From the cell containing the given text, extract its center point as (x, y) coordinate. 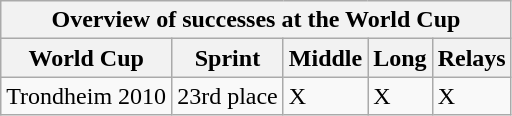
World Cup (86, 58)
Trondheim 2010 (86, 96)
Sprint (228, 58)
Relays (472, 58)
Middle (325, 58)
23rd place (228, 96)
Overview of successes at the World Cup (256, 20)
Long (400, 58)
